Output the [X, Y] coordinate of the center of the cell containing the given text.  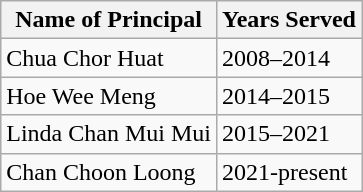
Years Served [288, 20]
2008–2014 [288, 58]
Hoe Wee Meng [109, 96]
Chan Choon Loong [109, 172]
Linda Chan Mui Mui [109, 134]
2014–2015 [288, 96]
Name of Principal [109, 20]
2015–2021 [288, 134]
Chua Chor Huat [109, 58]
2021-present [288, 172]
